Capture the cell that displays the provided text and extract its (x, y) central coordinate. 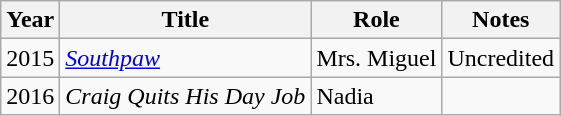
Mrs. Miguel (376, 58)
Uncredited (501, 58)
Role (376, 20)
Craig Quits His Day Job (186, 96)
Nadia (376, 96)
Year (30, 20)
2016 (30, 96)
Notes (501, 20)
Southpaw (186, 58)
Title (186, 20)
2015 (30, 58)
